Return (X, Y) of the center of cell containing provided text 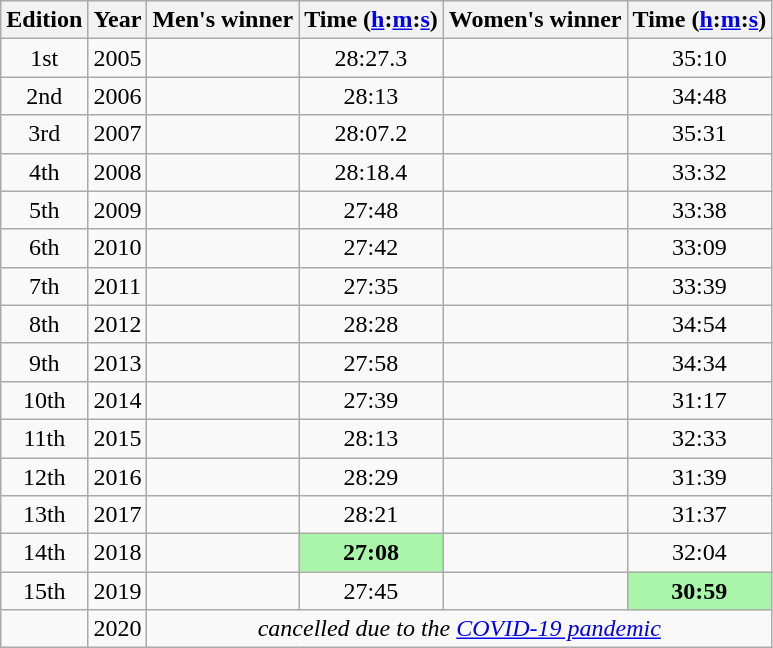
27:58 (372, 362)
Women's winner (535, 20)
9th (44, 362)
2014 (118, 400)
31:39 (700, 477)
32:33 (700, 438)
33:32 (700, 172)
12th (44, 477)
35:31 (700, 134)
5th (44, 210)
2006 (118, 96)
34:34 (700, 362)
8th (44, 324)
2017 (118, 515)
10th (44, 400)
30:59 (700, 591)
2nd (44, 96)
27:39 (372, 400)
2010 (118, 248)
2011 (118, 286)
Edition (44, 20)
2018 (118, 553)
3rd (44, 134)
35:10 (700, 58)
27:48 (372, 210)
28:18.4 (372, 172)
27:35 (372, 286)
6th (44, 248)
31:17 (700, 400)
2013 (118, 362)
31:37 (700, 515)
1st (44, 58)
7th (44, 286)
14th (44, 553)
28:27.3 (372, 58)
4th (44, 172)
13th (44, 515)
32:04 (700, 553)
2019 (118, 591)
11th (44, 438)
cancelled due to the COVID-19 pandemic (460, 629)
2020 (118, 629)
2008 (118, 172)
27:45 (372, 591)
2007 (118, 134)
Men's winner (223, 20)
28:28 (372, 324)
33:38 (700, 210)
27:42 (372, 248)
2015 (118, 438)
15th (44, 591)
2005 (118, 58)
2009 (118, 210)
28:29 (372, 477)
33:39 (700, 286)
28:21 (372, 515)
Year (118, 20)
34:48 (700, 96)
2012 (118, 324)
34:54 (700, 324)
27:08 (372, 553)
28:07.2 (372, 134)
2016 (118, 477)
33:09 (700, 248)
